For the text-containing cell, return its midpoint in (x, y) coordinate format. 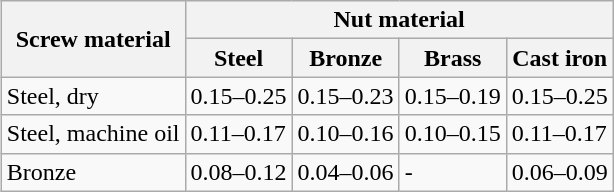
Screw material (93, 39)
Steel, machine oil (93, 134)
0.10–0.15 (452, 134)
0.15–0.23 (346, 96)
Brass (452, 58)
0.06–0.09 (560, 172)
0.08–0.12 (238, 172)
0.04–0.06 (346, 172)
Steel (238, 58)
0.10–0.16 (346, 134)
Steel, dry (93, 96)
0.15–0.19 (452, 96)
- (452, 172)
Nut material (399, 20)
Cast iron (560, 58)
